Return the (X, Y) coordinate for the center point of the cell that contains the specified text.  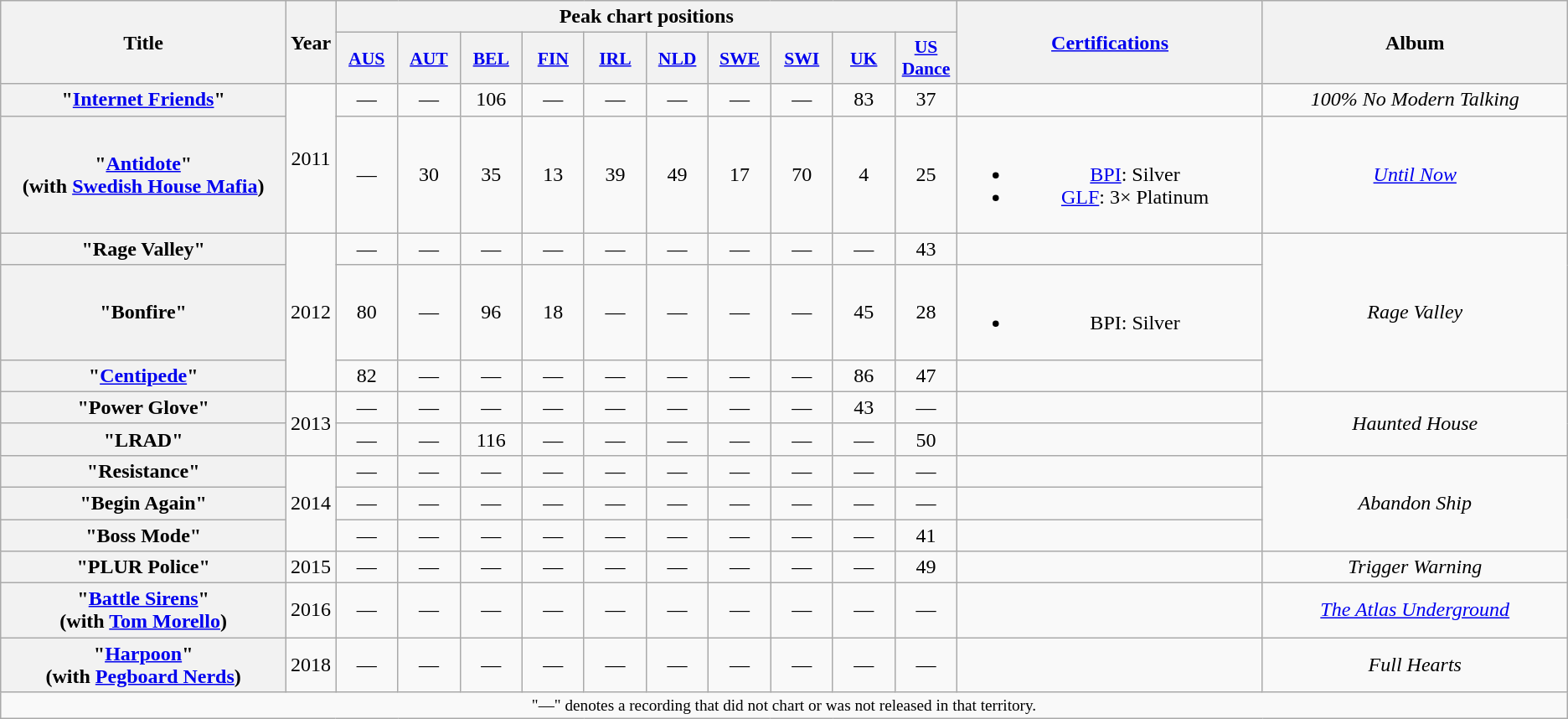
45 (864, 312)
37 (926, 100)
IRL (615, 59)
UK (864, 59)
Until Now (1415, 174)
Year (312, 42)
"Centipede" (144, 375)
"Resistance" (144, 471)
"PLUR Police" (144, 567)
100% No Modern Talking (1415, 100)
28 (926, 312)
"Begin Again" (144, 503)
Full Hearts (1415, 665)
18 (553, 312)
AUT (429, 59)
"Harpoon"(with Pegboard Nerds) (144, 665)
82 (367, 375)
Peak chart positions (647, 17)
17 (740, 174)
Album (1415, 42)
13 (553, 174)
30 (429, 174)
"Bonfire" (144, 312)
86 (864, 375)
"LRAD" (144, 439)
25 (926, 174)
2018 (312, 665)
BPI: SilverGLF: 3× Platinum (1110, 174)
41 (926, 535)
NLD (677, 59)
35 (491, 174)
96 (491, 312)
83 (864, 100)
"Rage Valley" (144, 249)
Title (144, 42)
"Antidote"(with Swedish House Mafia) (144, 174)
116 (491, 439)
Haunted House (1415, 423)
BPI: Silver (1110, 312)
80 (367, 312)
"Battle Sirens"(with Tom Morello) (144, 610)
FIN (553, 59)
"Internet Friends" (144, 100)
50 (926, 439)
"Power Glove" (144, 407)
Certifications (1110, 42)
4 (864, 174)
"Boss Mode" (144, 535)
BEL (491, 59)
US Dance (926, 59)
106 (491, 100)
2014 (312, 503)
39 (615, 174)
AUS (367, 59)
2016 (312, 610)
Rage Valley (1415, 312)
Trigger Warning (1415, 567)
2011 (312, 158)
70 (802, 174)
Abandon Ship (1415, 503)
2015 (312, 567)
2012 (312, 312)
47 (926, 375)
SWE (740, 59)
SWI (802, 59)
The Atlas Underground (1415, 610)
"—" denotes a recording that did not chart or was not released in that territory. (784, 706)
2013 (312, 423)
